Determine the [x, y] coordinate at the center of the cell enclosing the given text.  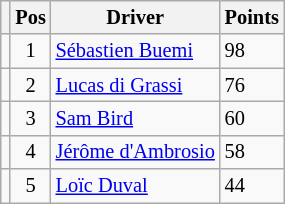
Loïc Duval [136, 186]
Driver [136, 17]
1 [30, 51]
76 [252, 85]
3 [30, 118]
4 [30, 152]
5 [30, 186]
60 [252, 118]
Sébastien Buemi [136, 51]
Jérôme d'Ambrosio [136, 152]
2 [30, 85]
44 [252, 186]
98 [252, 51]
Lucas di Grassi [136, 85]
58 [252, 152]
Pos [30, 17]
Points [252, 17]
Sam Bird [136, 118]
